Output the [x, y] coordinate of the center of the cell containing the given text.  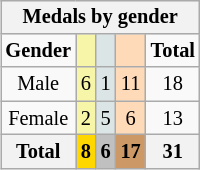
8 [86, 152]
Gender [38, 51]
1 [106, 84]
13 [173, 118]
5 [106, 118]
18 [173, 84]
Male [38, 84]
17 [131, 152]
Female [38, 118]
2 [86, 118]
Medals by gender [100, 17]
31 [173, 152]
11 [131, 84]
